Determine the [X, Y] coordinate at the center of the cell enclosing the given text.  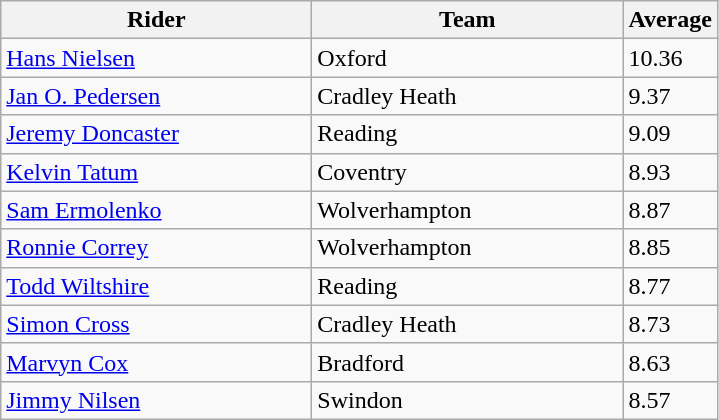
Average [670, 20]
Todd Wiltshire [156, 286]
Marvyn Cox [156, 362]
Swindon [468, 400]
8.57 [670, 400]
Simon Cross [156, 324]
8.93 [670, 172]
8.73 [670, 324]
Jeremy Doncaster [156, 134]
Jimmy Nilsen [156, 400]
Kelvin Tatum [156, 172]
Coventry [468, 172]
10.36 [670, 58]
8.63 [670, 362]
Sam Ermolenko [156, 210]
Bradford [468, 362]
8.87 [670, 210]
Oxford [468, 58]
Team [468, 20]
Ronnie Correy [156, 248]
Jan O. Pedersen [156, 96]
9.37 [670, 96]
8.85 [670, 248]
8.77 [670, 286]
Hans Nielsen [156, 58]
Rider [156, 20]
9.09 [670, 134]
